Return [x, y] of the center of cell containing provided text 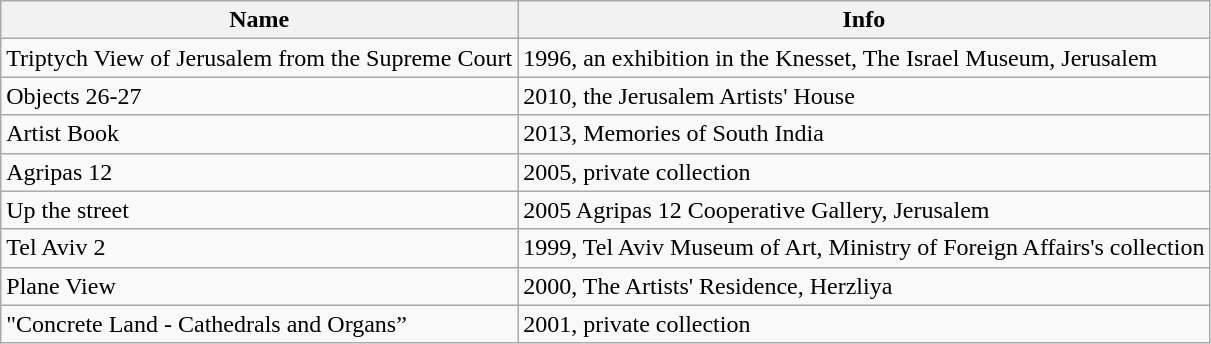
Tel Aviv 2 [260, 248]
2013, Memories of South India [864, 134]
Agripas 12 [260, 172]
Plane View [260, 286]
Info [864, 20]
2005, private collection [864, 172]
Up the street [260, 210]
1996, an exhibition in the Knesset, The Israel Museum, Jerusalem [864, 58]
1999, Tel Aviv Museum of Art, Ministry of Foreign Affairs's collection [864, 248]
2010, the Jerusalem Artists' House [864, 96]
Name [260, 20]
Objects 26-27 [260, 96]
2001, private collection [864, 324]
Triptych View of Jerusalem from the Supreme Court [260, 58]
Artist Book [260, 134]
2005 Agripas 12 Cooperative Gallery, Jerusalem [864, 210]
2000, The Artists' Residence, Herzliya [864, 286]
"Concrete Land - Cathedrals and Organs” [260, 324]
